Return the (X, Y) coordinate for the center point of the cell that contains the specified text.  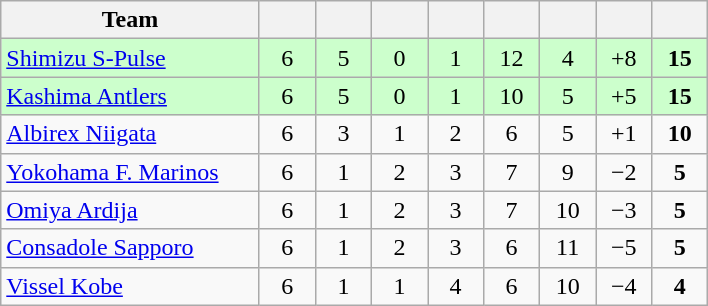
−2 (624, 172)
9 (568, 172)
Shimizu S-Pulse (130, 58)
Omiya Ardija (130, 210)
11 (568, 248)
Consadole Sapporo (130, 248)
Albirex Niigata (130, 134)
+8 (624, 58)
12 (512, 58)
−3 (624, 210)
−4 (624, 286)
Kashima Antlers (130, 96)
Yokohama F. Marinos (130, 172)
Team (130, 20)
−5 (624, 248)
+1 (624, 134)
+5 (624, 96)
Vissel Kobe (130, 286)
